Capture the cell that displays the provided text and extract its (x, y) central coordinate. 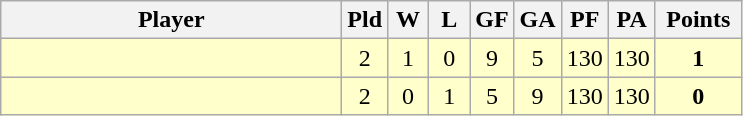
W (408, 20)
PF (584, 20)
GF (492, 20)
Pld (365, 20)
Player (172, 20)
Points (698, 20)
L (450, 20)
GA (538, 20)
PA (632, 20)
